Output the (x, y) coordinate of the center of the cell containing the given text.  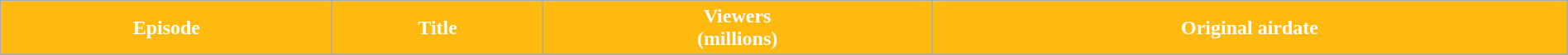
Viewers(millions) (737, 28)
Episode (167, 28)
Title (437, 28)
Original airdate (1250, 28)
